Determine the [x, y] coordinate at the center of the cell enclosing the given text.  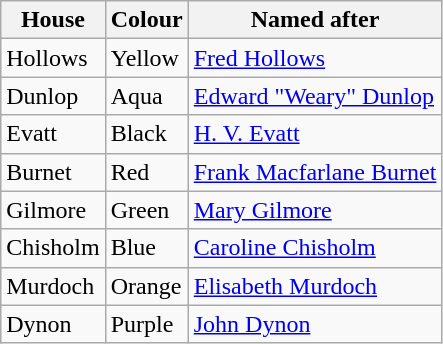
Black [146, 134]
Gilmore [53, 210]
Dunlop [53, 96]
Frank Macfarlane Burnet [315, 172]
House [53, 20]
Colour [146, 20]
Purple [146, 324]
Mary Gilmore [315, 210]
Fred Hollows [315, 58]
Chisholm [53, 248]
Hollows [53, 58]
Edward "Weary" Dunlop [315, 96]
Green [146, 210]
Aqua [146, 96]
Murdoch [53, 286]
Red [146, 172]
Dynon [53, 324]
Caroline Chisholm [315, 248]
H. V. Evatt [315, 134]
Elisabeth Murdoch [315, 286]
Burnet [53, 172]
Named after [315, 20]
John Dynon [315, 324]
Yellow [146, 58]
Evatt [53, 134]
Orange [146, 286]
Blue [146, 248]
